Detect which cell encompasses the target text, then output its (x, y) center coordinate. 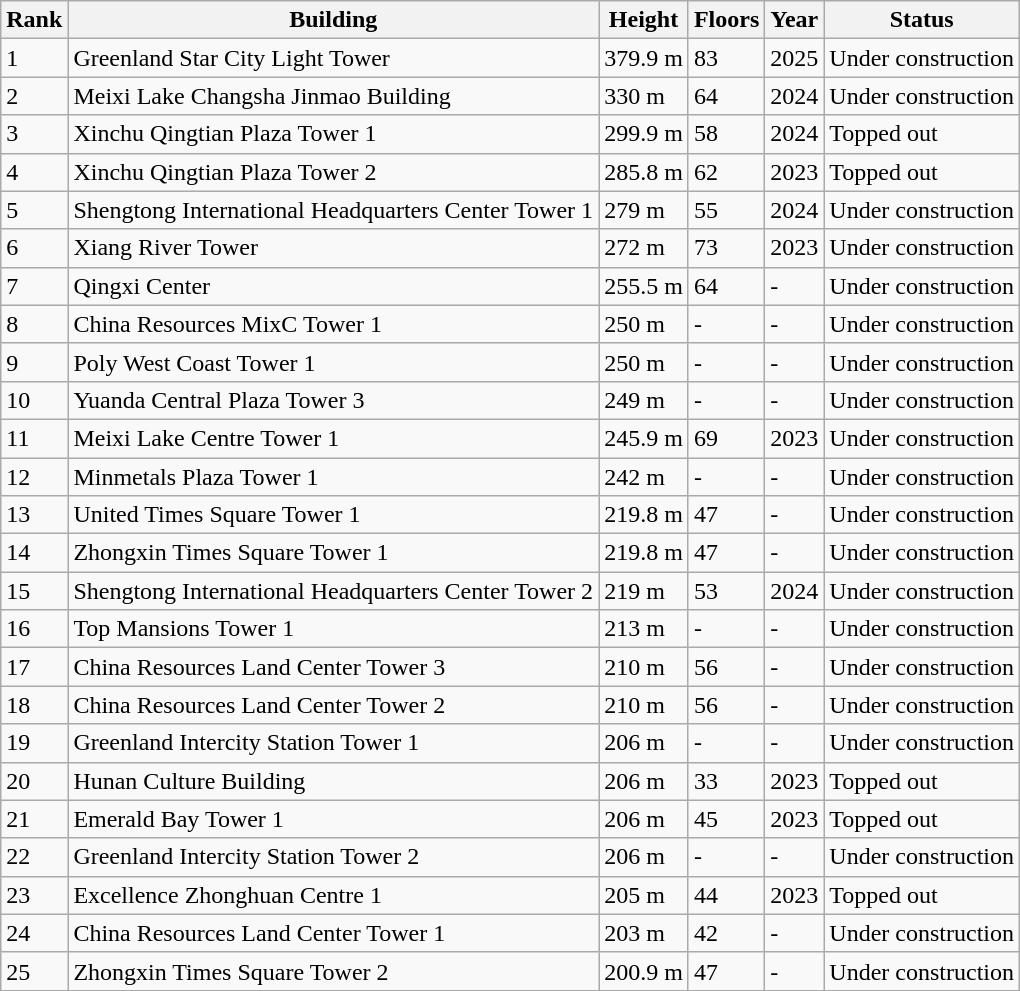
279 m (644, 210)
Excellence Zhonghuan Centre 1 (334, 895)
Shengtong International Headquarters Center Tower 2 (334, 591)
Poly West Coast Tower 1 (334, 362)
China Resources Land Center Tower 1 (334, 933)
330 m (644, 96)
16 (34, 629)
China Resources Land Center Tower 3 (334, 667)
17 (34, 667)
2025 (794, 58)
Yuanda Central Plaza Tower 3 (334, 400)
10 (34, 400)
Shengtong International Headquarters Center Tower 1 (334, 210)
15 (34, 591)
5 (34, 210)
55 (726, 210)
24 (34, 933)
83 (726, 58)
Rank (34, 20)
Xinchu Qingtian Plaza Tower 1 (334, 134)
22 (34, 857)
242 m (644, 477)
12 (34, 477)
3 (34, 134)
299.9 m (644, 134)
272 m (644, 248)
73 (726, 248)
Xiang River Tower (334, 248)
69 (726, 438)
21 (34, 819)
249 m (644, 400)
6 (34, 248)
Qingxi Center (334, 286)
Building (334, 20)
219 m (644, 591)
Minmetals Plaza Tower 1 (334, 477)
203 m (644, 933)
Status (922, 20)
Emerald Bay Tower 1 (334, 819)
14 (34, 553)
Meixi Lake Changsha Jinmao Building (334, 96)
Zhongxin Times Square Tower 2 (334, 971)
Meixi Lake Centre Tower 1 (334, 438)
44 (726, 895)
200.9 m (644, 971)
62 (726, 172)
19 (34, 743)
Xinchu Qingtian Plaza Tower 2 (334, 172)
42 (726, 933)
11 (34, 438)
China Resources Land Center Tower 2 (334, 705)
20 (34, 781)
285.8 m (644, 172)
25 (34, 971)
Height (644, 20)
13 (34, 515)
Hunan Culture Building (334, 781)
205 m (644, 895)
Zhongxin Times Square Tower 1 (334, 553)
1 (34, 58)
213 m (644, 629)
Year (794, 20)
China Resources MixC Tower 1 (334, 324)
9 (34, 362)
379.9 m (644, 58)
United Times Square Tower 1 (334, 515)
245.9 m (644, 438)
Greenland Intercity Station Tower 2 (334, 857)
Greenland Intercity Station Tower 1 (334, 743)
2 (34, 96)
4 (34, 172)
Greenland Star City Light Tower (334, 58)
Top Mansions Tower 1 (334, 629)
58 (726, 134)
53 (726, 591)
8 (34, 324)
45 (726, 819)
7 (34, 286)
255.5 m (644, 286)
23 (34, 895)
Floors (726, 20)
18 (34, 705)
33 (726, 781)
